For the text-containing cell, return its midpoint in (x, y) coordinate format. 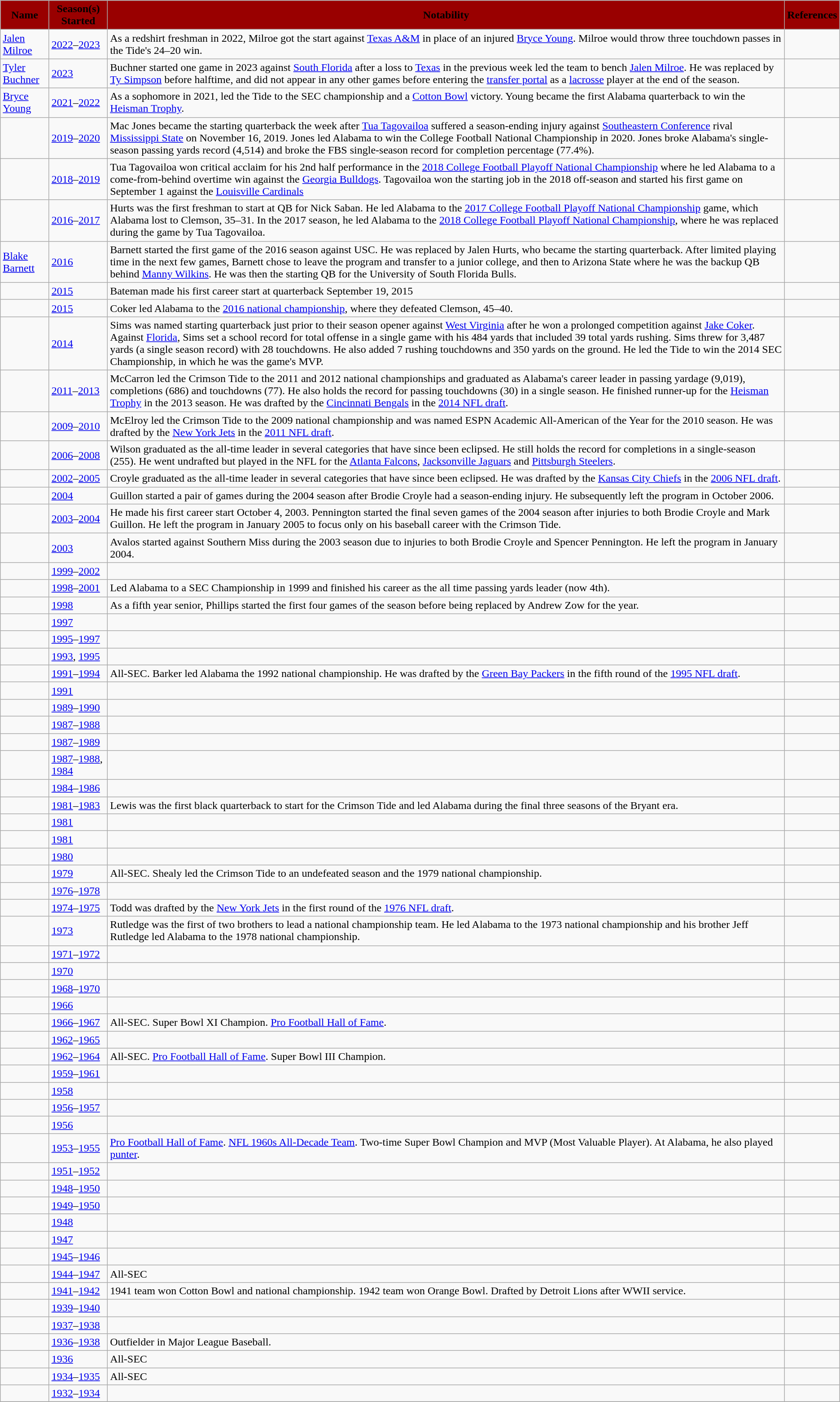
Bryce Young (25, 102)
1934–1935 (78, 1376)
1936 (78, 1359)
Todd was drafted by the New York Jets in the first round of the 1976 NFL draft. (446, 908)
1989–1990 (78, 708)
1995–1997 (78, 639)
1987–1988 (78, 725)
1941–1942 (78, 1291)
1945–1946 (78, 1257)
1956 (78, 1125)
1984–1986 (78, 788)
Outfielder in Major League Baseball. (446, 1342)
Blake Barnett (25, 262)
1962–1964 (78, 1057)
Name (25, 15)
As a fifth year senior, Phillips started the first four games of the season before being replaced by Andrew Zow for the year. (446, 605)
1966 (78, 1005)
All-SEC. Shealy led the Crimson Tide to an undefeated season and the 1979 national championship. (446, 874)
1962–1965 (78, 1039)
1998–2001 (78, 588)
Pro Football Hall of Fame. NFL 1960s All-Decade Team. Two-time Super Bowl Champion and MVP (Most Valuable Player). At Alabama, he also played punter. (446, 1148)
1999–2002 (78, 571)
1947 (78, 1239)
1966–1967 (78, 1022)
1959–1961 (78, 1074)
Jalen Milroe (25, 44)
2003 (78, 548)
1976–1978 (78, 891)
1953–1955 (78, 1148)
All-SEC. Pro Football Hall of Fame. Super Bowl III Champion. (446, 1057)
2006–2008 (78, 455)
2018–2019 (78, 179)
Led Alabama to a SEC Championship in 1999 and finished his career as the all time passing yards leader (now 4th). (446, 588)
1974–1975 (78, 908)
1980 (78, 857)
1958 (78, 1091)
2011–2013 (78, 391)
1936–1938 (78, 1342)
2019–2020 (78, 138)
1948 (78, 1222)
1981–1983 (78, 805)
1973 (78, 931)
1948–1950 (78, 1188)
Bateman made his first career start at quarterback September 19, 2015 (446, 291)
1970 (78, 971)
1993, 1995 (78, 656)
2023 (78, 74)
1979 (78, 874)
Lewis was the first black quarterback to start for the Crimson Tide and led Alabama during the final three seasons of the Bryant era. (446, 805)
1998 (78, 605)
All-SEC. Super Bowl XI Champion. Pro Football Hall of Fame. (446, 1022)
2004 (78, 496)
1968–1970 (78, 988)
2009–2010 (78, 426)
1937–1938 (78, 1325)
1987–1988, 1984 (78, 765)
2014 (78, 343)
Notability (446, 15)
1944–1947 (78, 1274)
1991 (78, 690)
Season(s) Started (78, 15)
1941 team won Cotton Bowl and national championship. 1942 team won Orange Bowl. Drafted by Detroit Lions after WWII service. (446, 1291)
2016 (78, 262)
2021–2022 (78, 102)
1956–1957 (78, 1108)
1997 (78, 622)
1971–1972 (78, 954)
1987–1989 (78, 742)
Tyler Buchner (25, 74)
References (812, 15)
1951–1952 (78, 1171)
2016–2017 (78, 220)
1949–1950 (78, 1205)
1991–1994 (78, 673)
1939–1940 (78, 1308)
1932–1934 (78, 1393)
2022–2023 (78, 44)
Coker led Alabama to the 2016 national championship, where they defeated Clemson, 45–40. (446, 308)
All-SEC. Barker led Alabama the 1992 national championship. He was drafted by the Green Bay Packers in the fifth round of the 1995 NFL draft. (446, 673)
2002–2005 (78, 479)
2003–2004 (78, 519)
